Detect which cell encompasses the target text, then output its [X, Y] center coordinate. 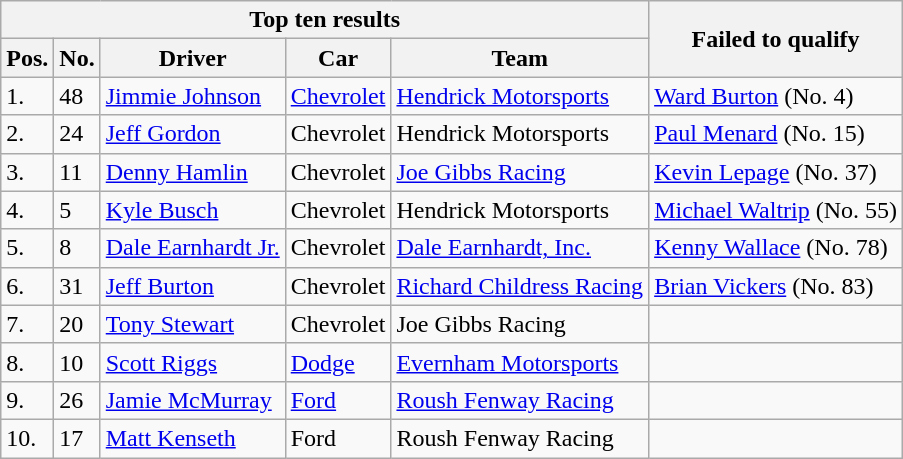
26 [77, 400]
17 [77, 438]
Evernham Motorsports [520, 362]
Dale Earnhardt, Inc. [520, 248]
Jamie McMurray [192, 400]
Kenny Wallace (No. 78) [776, 248]
Michael Waltrip (No. 55) [776, 210]
31 [77, 286]
Scott Riggs [192, 362]
Team [520, 58]
Dodge [338, 362]
Paul Menard (No. 15) [776, 134]
48 [77, 96]
2. [28, 134]
11 [77, 172]
Driver [192, 58]
Ward Burton (No. 4) [776, 96]
Tony Stewart [192, 324]
Matt Kenseth [192, 438]
Top ten results [325, 20]
Dale Earnhardt Jr. [192, 248]
5. [28, 248]
Denny Hamlin [192, 172]
Jeff Burton [192, 286]
8. [28, 362]
10. [28, 438]
9. [28, 400]
Pos. [28, 58]
5 [77, 210]
8 [77, 248]
1. [28, 96]
3. [28, 172]
Jimmie Johnson [192, 96]
Jeff Gordon [192, 134]
10 [77, 362]
Kyle Busch [192, 210]
No. [77, 58]
4. [28, 210]
6. [28, 286]
Failed to qualify [776, 39]
24 [77, 134]
Kevin Lepage (No. 37) [776, 172]
20 [77, 324]
7. [28, 324]
Richard Childress Racing [520, 286]
Car [338, 58]
Brian Vickers (No. 83) [776, 286]
